Pinpoint the cell where the given text exists, returning its [x, y] midpoint coordinate. 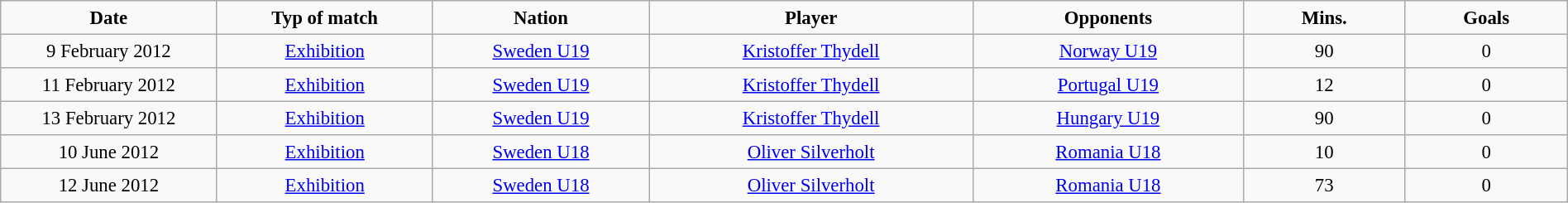
11 February 2012 [109, 85]
Opponents [1108, 17]
10 [1324, 152]
73 [1324, 185]
13 February 2012 [109, 118]
Goals [1486, 17]
Mins. [1324, 17]
12 [1324, 85]
Date [109, 17]
Norway U19 [1108, 51]
Portugal U19 [1108, 85]
12 June 2012 [109, 185]
9 February 2012 [109, 51]
Hungary U19 [1108, 118]
10 June 2012 [109, 152]
Typ of match [324, 17]
Player [811, 17]
Nation [541, 17]
